Return the (x, y) coordinate for the center point of the cell that contains the specified text.  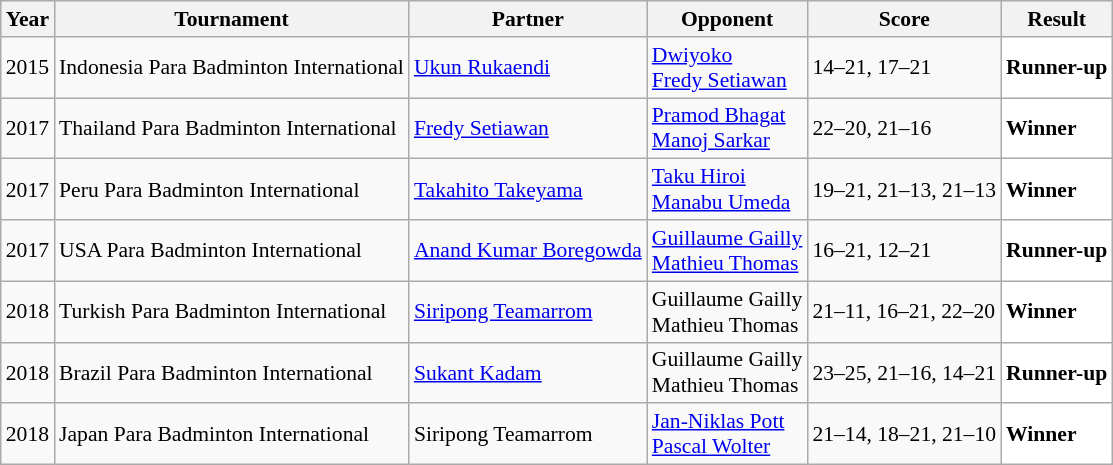
Turkish Para Badminton International (232, 312)
Sukant Kadam (528, 372)
Takahito Takeyama (528, 190)
Peru Para Badminton International (232, 190)
Score (904, 19)
Indonesia Para Badminton International (232, 68)
USA Para Badminton International (232, 250)
Result (1056, 19)
Brazil Para Badminton International (232, 372)
Opponent (728, 19)
Year (28, 19)
14–21, 17–21 (904, 68)
Japan Para Badminton International (232, 434)
21–11, 16–21, 22–20 (904, 312)
16–21, 12–21 (904, 250)
Partner (528, 19)
Taku Hiroi Manabu Umeda (728, 190)
Anand Kumar Boregowda (528, 250)
Jan-Niklas Pott Pascal Wolter (728, 434)
19–21, 21–13, 21–13 (904, 190)
Pramod Bhagat Manoj Sarkar (728, 128)
21–14, 18–21, 21–10 (904, 434)
23–25, 21–16, 14–21 (904, 372)
22–20, 21–16 (904, 128)
Ukun Rukaendi (528, 68)
Fredy Setiawan (528, 128)
2015 (28, 68)
Tournament (232, 19)
Dwiyoko Fredy Setiawan (728, 68)
Thailand Para Badminton International (232, 128)
